Determine the [X, Y] coordinate at the center of the cell enclosing the given text.  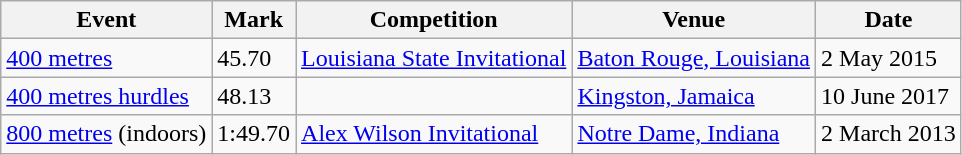
Kingston, Jamaica [694, 96]
Louisiana State Invitational [434, 58]
Competition [434, 20]
Notre Dame, Indiana [694, 134]
2 May 2015 [889, 58]
Date [889, 20]
2 March 2013 [889, 134]
Mark [254, 20]
1:49.70 [254, 134]
800 metres (indoors) [106, 134]
10 June 2017 [889, 96]
45.70 [254, 58]
400 metres [106, 58]
Baton Rouge, Louisiana [694, 58]
400 metres hurdles [106, 96]
Alex Wilson Invitational [434, 134]
Event [106, 20]
Venue [694, 20]
48.13 [254, 96]
